Scan for the cell matching the given text and deliver its (X, Y) coordinate at center. 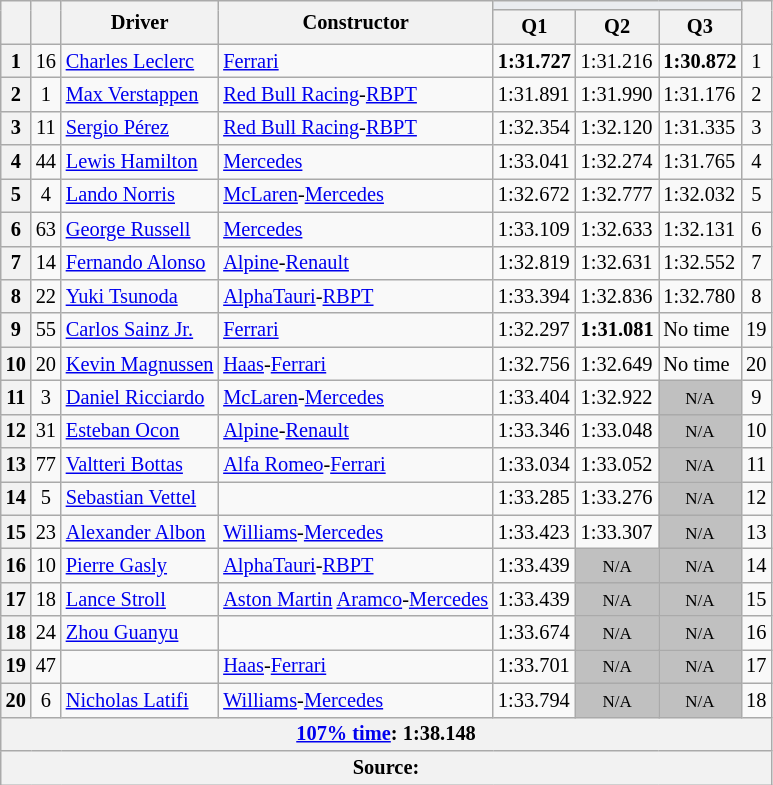
1:31.765 (700, 162)
Alexander Albon (140, 532)
Max Verstappen (140, 94)
1:33.307 (618, 532)
1:33.276 (618, 498)
55 (46, 330)
1:32.819 (534, 263)
1:33.794 (534, 700)
31 (46, 431)
1:33.109 (534, 229)
Lando Norris (140, 195)
Sergio Pérez (140, 128)
1:32.631 (618, 263)
1:32.780 (700, 296)
1:32.297 (534, 330)
Constructor (356, 22)
Carlos Sainz Jr. (140, 330)
Q3 (700, 27)
1:30.872 (700, 61)
1:33.034 (534, 465)
1:32.354 (534, 128)
1:33.701 (534, 666)
Yuki Tsunoda (140, 296)
1:33.674 (534, 633)
44 (46, 162)
George Russell (140, 229)
1:33.404 (534, 397)
Alfa Romeo-Ferrari (356, 465)
1:32.756 (534, 364)
1:32.922 (618, 397)
1:32.777 (618, 195)
107% time: 1:38.148 (386, 734)
Q1 (534, 27)
1:31.891 (534, 94)
63 (46, 229)
Valtteri Bottas (140, 465)
Source: (386, 767)
1:33.394 (534, 296)
Pierre Gasly (140, 565)
1:32.633 (618, 229)
77 (46, 465)
Driver (140, 22)
1:33.346 (534, 431)
1:33.052 (618, 465)
Fernando Alonso (140, 263)
1:32.120 (618, 128)
1:32.649 (618, 364)
Lewis Hamilton (140, 162)
1:33.048 (618, 431)
23 (46, 532)
Charles Leclerc (140, 61)
1:31.081 (618, 330)
1:33.041 (534, 162)
Esteban Ocon (140, 431)
1:31.990 (618, 94)
1:31.335 (700, 128)
1:31.176 (700, 94)
Aston Martin Aramco-Mercedes (356, 599)
Daniel Ricciardo (140, 397)
Sebastian Vettel (140, 498)
1:32.032 (700, 195)
47 (46, 666)
1:31.727 (534, 61)
24 (46, 633)
Q2 (618, 27)
1:32.274 (618, 162)
22 (46, 296)
Nicholas Latifi (140, 700)
1:32.836 (618, 296)
1:33.285 (534, 498)
1:32.672 (534, 195)
Kevin Magnussen (140, 364)
1:31.216 (618, 61)
1:32.131 (700, 229)
1:32.552 (700, 263)
Zhou Guanyu (140, 633)
Lance Stroll (140, 599)
1:33.423 (534, 532)
